Capture the cell that displays the provided text and extract its [X, Y] central coordinate. 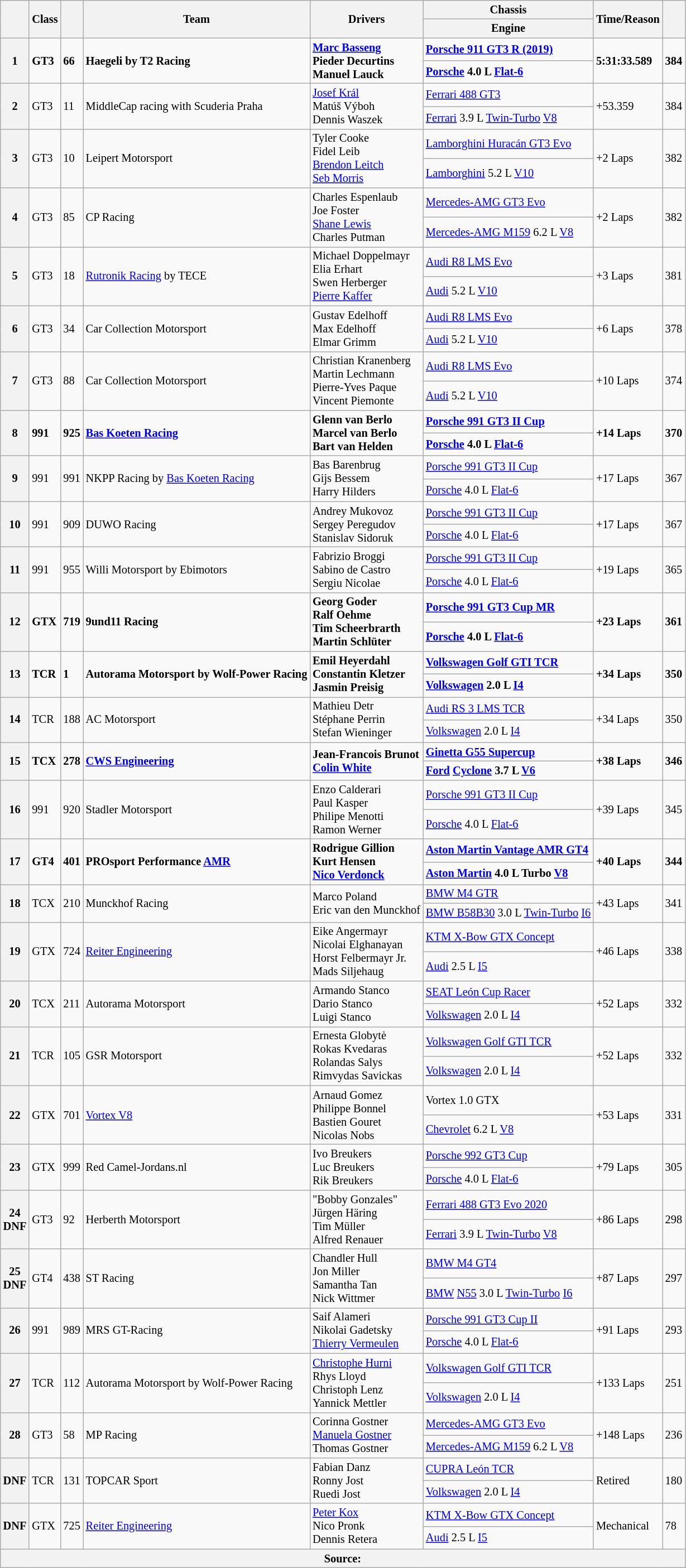
14 [15, 720]
Christian Kranenberg Martin Lechmann Pierre-Yves Paque Vincent Piemonte [366, 381]
370 [674, 433]
989 [71, 1330]
Lamborghini 5.2 L V10 [508, 173]
Willi Motorsport by Ebimotors [196, 570]
724 [71, 952]
+39 Laps [628, 809]
CP Racing [196, 218]
5 [15, 276]
346 [674, 761]
22 [15, 1115]
PROsport Performance AMR [196, 862]
Chassis [508, 9]
341 [674, 903]
85 [71, 218]
361 [674, 622]
Aston Martin 4.0 L Turbo V8 [508, 874]
374 [674, 381]
338 [674, 952]
+46 Laps [628, 952]
4 [15, 218]
701 [71, 1115]
Aston Martin Vantage AMR GT4 [508, 850]
Audi RS 3 LMS TCR [508, 708]
88 [71, 381]
Munckhof Racing [196, 903]
Engine [508, 28]
251 [674, 1383]
13 [15, 674]
112 [71, 1383]
+6 Laps [628, 329]
"Bobby Gonzales" Jürgen Häring Tim Müller Alfred Renauer [366, 1219]
365 [674, 570]
9und11 Racing [196, 622]
Porsche 991 GT3 Cup II [508, 1319]
19 [15, 952]
28 [15, 1435]
Corinna Gostner Manuela Gostner Thomas Gostner [366, 1435]
Emil Heyerdahl Constantin Kletzer Jasmin Preisig [366, 674]
344 [674, 862]
Source: [343, 1559]
305 [674, 1167]
Christophe Hurni Rhys Lloyd Christoph Lenz Yannick Mettler [366, 1383]
909 [71, 524]
92 [71, 1219]
Ginetta G55 Supercup [508, 752]
+43 Laps [628, 903]
131 [71, 1480]
Arnaud Gomez Philippe Bonnel Bastien Gouret Nicolas Nobs [366, 1115]
Fabian Danz Ronny Jost Ruedi Jost [366, 1480]
Peter Kox Nico Pronk Dennis Retera [366, 1526]
BMW N55 3.0 L Twin-Turbo I6 [508, 1293]
180 [674, 1480]
Saif Alameri Nikolai Gadetsky Thierry Vermeulen [366, 1330]
401 [71, 862]
Rutronik Racing by TECE [196, 276]
Bas Koeten Racing [196, 433]
Georg Goder Ralf Oehme Tim Scheerbrarth Martin Schlüter [366, 622]
Red Camel-Jordans.nl [196, 1167]
GSR Motorsport [196, 1056]
7 [15, 381]
Marc Basseng Pieder Decurtins Manuel Lauck [366, 61]
Ferrari 488 GT3 Evo 2020 [508, 1205]
Retired [628, 1480]
Ferrari 488 GT3 [508, 95]
331 [674, 1115]
Chevrolet 6.2 L V8 [508, 1130]
58 [71, 1435]
66 [71, 61]
Porsche 992 GT3 Cup [508, 1156]
CUPRA León TCR [508, 1469]
Time/Reason [628, 19]
12 [15, 622]
+79 Laps [628, 1167]
Vortex 1.0 GTX [508, 1100]
+10 Laps [628, 381]
297 [674, 1278]
TOPCAR Sport [196, 1480]
955 [71, 570]
25DNF [15, 1278]
9 [15, 479]
AC Motorsport [196, 720]
381 [674, 276]
+38 Laps [628, 761]
Class [45, 19]
Fabrizio Broggi Sabino de Castro Sergiu Nicolae [366, 570]
17 [15, 862]
24DNF [15, 1219]
26 [15, 1330]
Rodrigue Gillion Kurt Hensen Nico Verdonck [366, 862]
Ford Cyclone 3.7 L V6 [508, 770]
20 [15, 1003]
ST Racing [196, 1278]
6 [15, 329]
298 [674, 1219]
925 [71, 433]
Vortex V8 [196, 1115]
Porsche 911 GT3 R (2019) [508, 49]
+23 Laps [628, 622]
278 [71, 761]
MP Racing [196, 1435]
15 [15, 761]
Tyler Cooke Fidel Leib Brendon Leitch Seb Morris [366, 158]
SEAT León Cup Racer [508, 992]
BMW M4 GT4 [508, 1264]
BMW B58B30 3.0 L Twin-Turbo I6 [508, 913]
34 [71, 329]
23 [15, 1167]
719 [71, 622]
Stadler Motorsport [196, 809]
438 [71, 1278]
+14 Laps [628, 433]
Leipert Motorsport [196, 158]
236 [674, 1435]
3 [15, 158]
Josef Král Matúš Výboh Dennis Waszek [366, 106]
BMW M4 GTR [508, 894]
16 [15, 809]
+91 Laps [628, 1330]
8 [15, 433]
Autorama Motorsport [196, 1003]
Marco Poland Eric van den Munckhof [366, 903]
Mechanical [628, 1526]
+53 Laps [628, 1115]
Armando Stanco Dario Stanco Luigi Stanco [366, 1003]
725 [71, 1526]
Eike Angermayr Nicolai Elghanayan Horst Felbermayr Jr. Mads Siljehaug [366, 952]
Ernesta Globytė Rokas Kvedaras Rolandas Salys Rimvydas Savickas [366, 1056]
Mathieu Detr Stéphane Perrin Stefan Wieninger [366, 720]
5:31:33.589 [628, 61]
211 [71, 1003]
MRS GT-Racing [196, 1330]
999 [71, 1167]
+40 Laps [628, 862]
Gustav Edelhoff Max Edelhoff Elmar Grimm [366, 329]
+87 Laps [628, 1278]
Charles Espenlaub Joe Foster Shane Lewis Charles Putman [366, 218]
Chandler Hull Jon Miller Samantha Tan Nick Wittmer [366, 1278]
920 [71, 809]
Jean-Francois Brunot Colin White [366, 761]
DUWO Racing [196, 524]
105 [71, 1056]
Herberth Motorsport [196, 1219]
345 [674, 809]
+86 Laps [628, 1219]
293 [674, 1330]
+148 Laps [628, 1435]
Andrey Mukovoz Sergey Peregudov Stanislav Sidoruk [366, 524]
378 [674, 329]
+53.359 [628, 106]
Glenn van Berlo Marcel van Berlo Bart van Helden [366, 433]
21 [15, 1056]
Michael Doppelmayr Elia Erhart Swen Herberger Pierre Kaffer [366, 276]
Porsche 991 GT3 Cup MR [508, 607]
188 [71, 720]
78 [674, 1526]
Ivo Breukers Luc Breukers Rik Breukers [366, 1167]
+133 Laps [628, 1383]
+3 Laps [628, 276]
NKPP Racing by Bas Koeten Racing [196, 479]
2 [15, 106]
+19 Laps [628, 570]
Lamborghini Huracán GT3 Evo [508, 144]
Drivers [366, 19]
Team [196, 19]
CWS Engineering [196, 761]
210 [71, 903]
MiddleCap racing with Scuderia Praha [196, 106]
Bas Barenbrug Gijs Bessem Harry Hilders [366, 479]
Haegeli by T2 Racing [196, 61]
Enzo Calderari Paul Kasper Philipe Menotti Ramon Werner [366, 809]
27 [15, 1383]
